Return [x, y] of the center of cell containing provided text 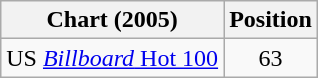
63 [271, 58]
Chart (2005) [112, 20]
Position [271, 20]
US Billboard Hot 100 [112, 58]
